Search for the cell housing the specified text and yield its (X, Y) center coordinate. 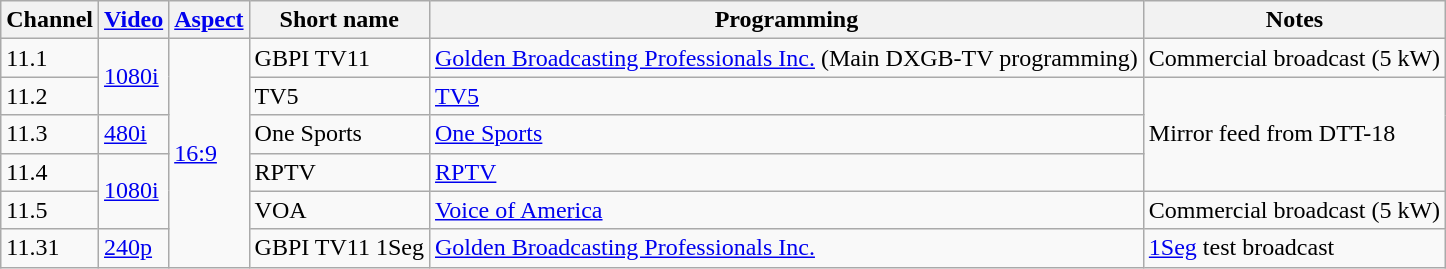
11.1 (50, 58)
11.4 (50, 172)
Short name (339, 20)
Voice of America (786, 210)
GBPI TV11 (339, 58)
Programming (786, 20)
Aspect (209, 20)
11.3 (50, 134)
11.2 (50, 96)
11.5 (50, 210)
240p (134, 248)
11.31 (50, 248)
Video (134, 20)
Golden Broadcasting Professionals Inc. (Main DXGB-TV programming) (786, 58)
1Seg test broadcast (1294, 248)
Golden Broadcasting Professionals Inc. (786, 248)
480i (134, 134)
16:9 (209, 153)
GBPI TV11 1Seg (339, 248)
VOA (339, 210)
Mirror feed from DTT-18 (1294, 134)
Channel (50, 20)
Notes (1294, 20)
